From the cell containing the given text, extract its center point as [x, y] coordinate. 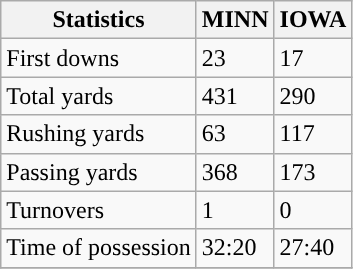
Passing yards [99, 172]
32:20 [235, 248]
MINN [235, 20]
368 [235, 172]
First downs [99, 58]
Turnovers [99, 210]
17 [313, 58]
0 [313, 210]
117 [313, 134]
23 [235, 58]
Statistics [99, 20]
173 [313, 172]
63 [235, 134]
1 [235, 210]
290 [313, 96]
431 [235, 96]
Rushing yards [99, 134]
27:40 [313, 248]
Total yards [99, 96]
Time of possession [99, 248]
IOWA [313, 20]
